Output the (X, Y) coordinate of the center of the cell containing the given text.  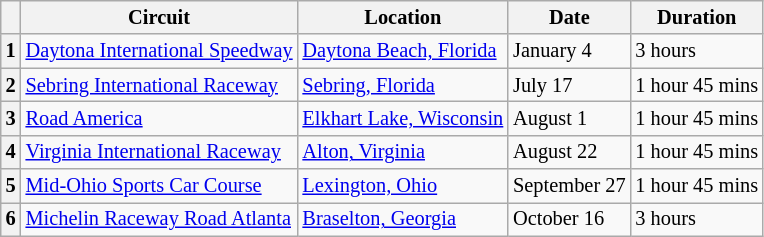
2 (11, 85)
Mid-Ohio Sports Car Course (160, 186)
Circuit (160, 17)
Lexington, Ohio (404, 186)
Location (404, 17)
Daytona Beach, Florida (404, 51)
Michelin Raceway Road Atlanta (160, 219)
Date (569, 17)
September 27 (569, 186)
Daytona International Speedway (160, 51)
6 (11, 219)
August 1 (569, 118)
Sebring, Florida (404, 85)
Sebring International Raceway (160, 85)
January 4 (569, 51)
Virginia International Raceway (160, 152)
Elkhart Lake, Wisconsin (404, 118)
Duration (696, 17)
Road America (160, 118)
August 22 (569, 152)
July 17 (569, 85)
October 16 (569, 219)
4 (11, 152)
5 (11, 186)
1 (11, 51)
Braselton, Georgia (404, 219)
3 (11, 118)
Alton, Virginia (404, 152)
